Locate the cell with the specified text and output its [x, y] center coordinate. 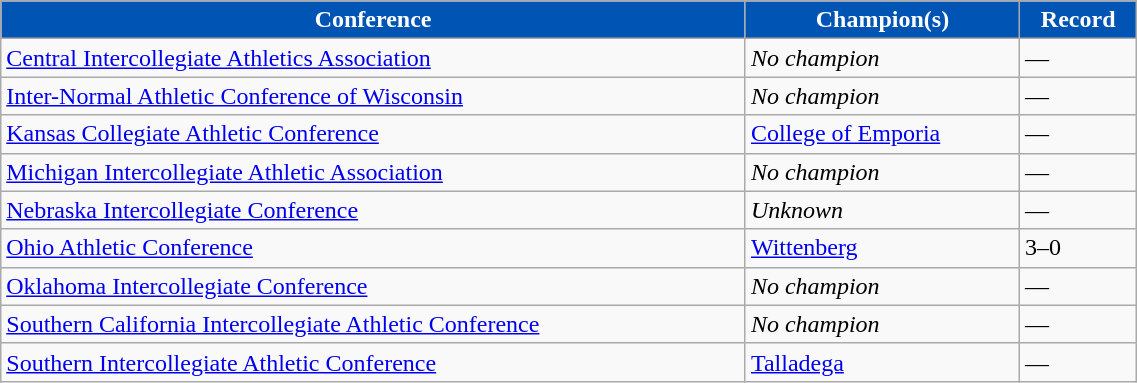
Nebraska Intercollegiate Conference [374, 210]
Inter-Normal Athletic Conference of Wisconsin [374, 96]
3–0 [1078, 248]
Southern California Intercollegiate Athletic Conference [374, 324]
Kansas Collegiate Athletic Conference [374, 134]
Central Intercollegiate Athletics Association [374, 58]
Michigan Intercollegiate Athletic Association [374, 172]
Champion(s) [882, 20]
Record [1078, 20]
Unknown [882, 210]
Wittenberg [882, 248]
Southern Intercollegiate Athletic Conference [374, 362]
Talladega [882, 362]
Conference [374, 20]
College of Emporia [882, 134]
Oklahoma Intercollegiate Conference [374, 286]
Ohio Athletic Conference [374, 248]
